Extract the [X, Y] coordinate from the center of the cell holding the provided text.  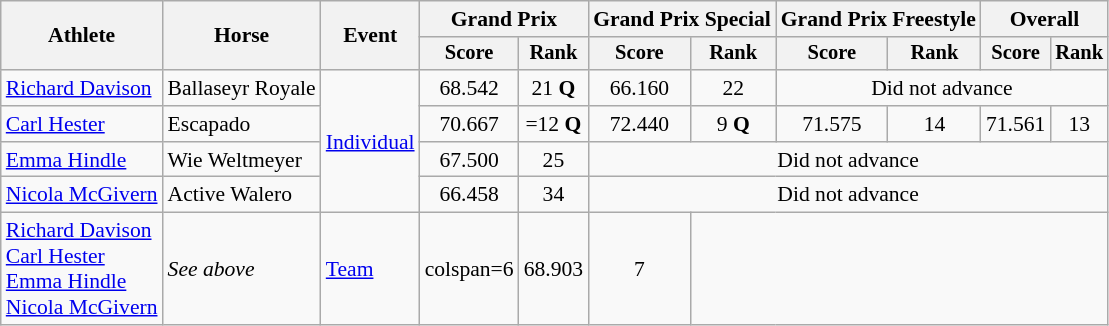
Horse [242, 36]
67.500 [470, 160]
21 Q [554, 88]
Team [370, 269]
9 Q [734, 124]
66.458 [470, 195]
colspan=6 [470, 269]
Active Walero [242, 195]
14 [934, 124]
Ballaseyr Royale [242, 88]
Grand Prix [504, 19]
34 [554, 195]
Nicola McGivern [82, 195]
25 [554, 160]
See above [242, 269]
Individual [370, 141]
68.903 [554, 269]
68.542 [470, 88]
=12 Q [554, 124]
Grand Prix Special [682, 19]
7 [640, 269]
Athlete [82, 36]
72.440 [640, 124]
71.575 [832, 124]
Overall [1044, 19]
Emma Hindle [82, 160]
Escapado [242, 124]
Richard DavisonCarl HesterEmma HindleNicola McGivern [82, 269]
Wie Weltmeyer [242, 160]
66.160 [640, 88]
Event [370, 36]
70.667 [470, 124]
22 [734, 88]
Richard Davison [82, 88]
Grand Prix Freestyle [878, 19]
Carl Hester [82, 124]
13 [1079, 124]
71.561 [1016, 124]
